Scan for the cell matching the given text and deliver its (X, Y) coordinate at center. 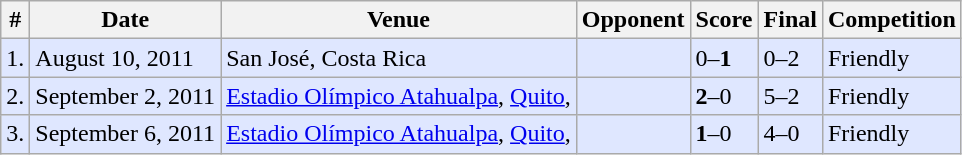
2–0 (724, 96)
4–0 (790, 134)
1–0 (724, 134)
Competition (892, 20)
2. (16, 96)
Opponent (633, 20)
0–1 (724, 58)
1. (16, 58)
Date (126, 20)
August 10, 2011 (126, 58)
September 6, 2011 (126, 134)
# (16, 20)
3. (16, 134)
San José, Costa Rica (399, 58)
Score (724, 20)
0–2 (790, 58)
September 2, 2011 (126, 96)
5–2 (790, 96)
Venue (399, 20)
Final (790, 20)
